Search for the cell housing the specified text and yield its [X, Y] center coordinate. 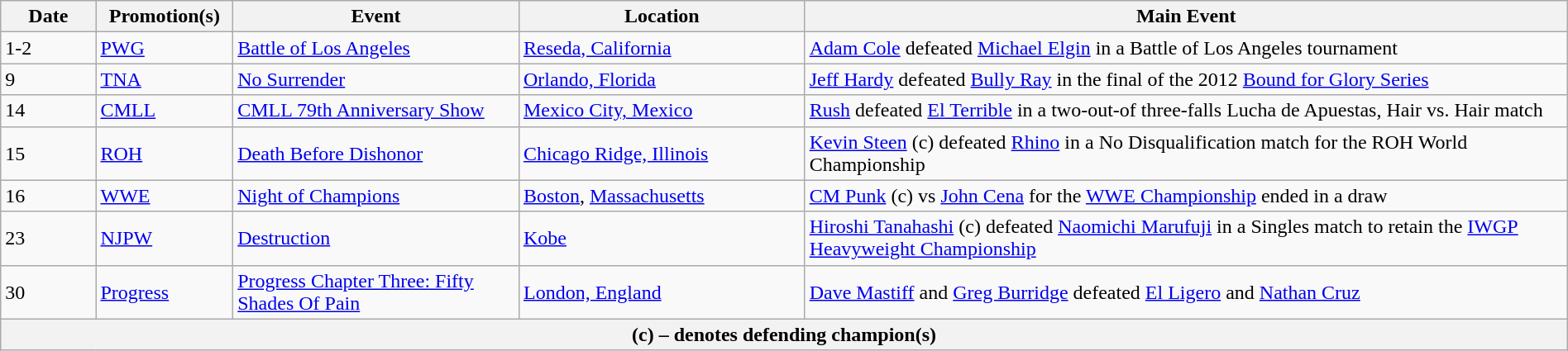
Night of Champions [376, 196]
(c) – denotes defending champion(s) [784, 334]
23 [48, 238]
Date [48, 17]
Adam Cole defeated Michael Elgin in a Battle of Los Angeles tournament [1186, 48]
Promotion(s) [165, 17]
Mexico City, Mexico [662, 111]
Event [376, 17]
CMLL [165, 111]
1-2 [48, 48]
Kevin Steen (c) defeated Rhino in a No Disqualification match for the ROH World Championship [1186, 154]
CM Punk (c) vs John Cena for the WWE Championship ended in a draw [1186, 196]
Progress Chapter Three: Fifty Shades Of Pain [376, 292]
Death Before Dishonor [376, 154]
Main Event [1186, 17]
CMLL 79th Anniversary Show [376, 111]
NJPW [165, 238]
ROH [165, 154]
WWE [165, 196]
No Surrender [376, 79]
Progress [165, 292]
PWG [165, 48]
Battle of Los Angeles [376, 48]
Chicago Ridge, Illinois [662, 154]
Orlando, Florida [662, 79]
Hiroshi Tanahashi (c) defeated Naomichi Marufuji in a Singles match to retain the IWGP Heavyweight Championship [1186, 238]
14 [48, 111]
30 [48, 292]
Location [662, 17]
Destruction [376, 238]
Reseda, California [662, 48]
9 [48, 79]
15 [48, 154]
Kobe [662, 238]
TNA [165, 79]
Jeff Hardy defeated Bully Ray in the final of the 2012 Bound for Glory Series [1186, 79]
Boston, Massachusetts [662, 196]
Dave Mastiff and Greg Burridge defeated El Ligero and Nathan Cruz [1186, 292]
Rush defeated El Terrible in a two-out-of three-falls Lucha de Apuestas, Hair vs. Hair match [1186, 111]
London, England [662, 292]
16 [48, 196]
